Identify which cell holds the provided text, then report its (x, y) central coordinate. 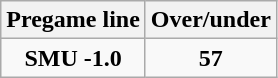
57 (210, 58)
Over/under (210, 20)
Pregame line (74, 20)
SMU -1.0 (74, 58)
